Determine the [X, Y] coordinate at the center of the cell enclosing the given text.  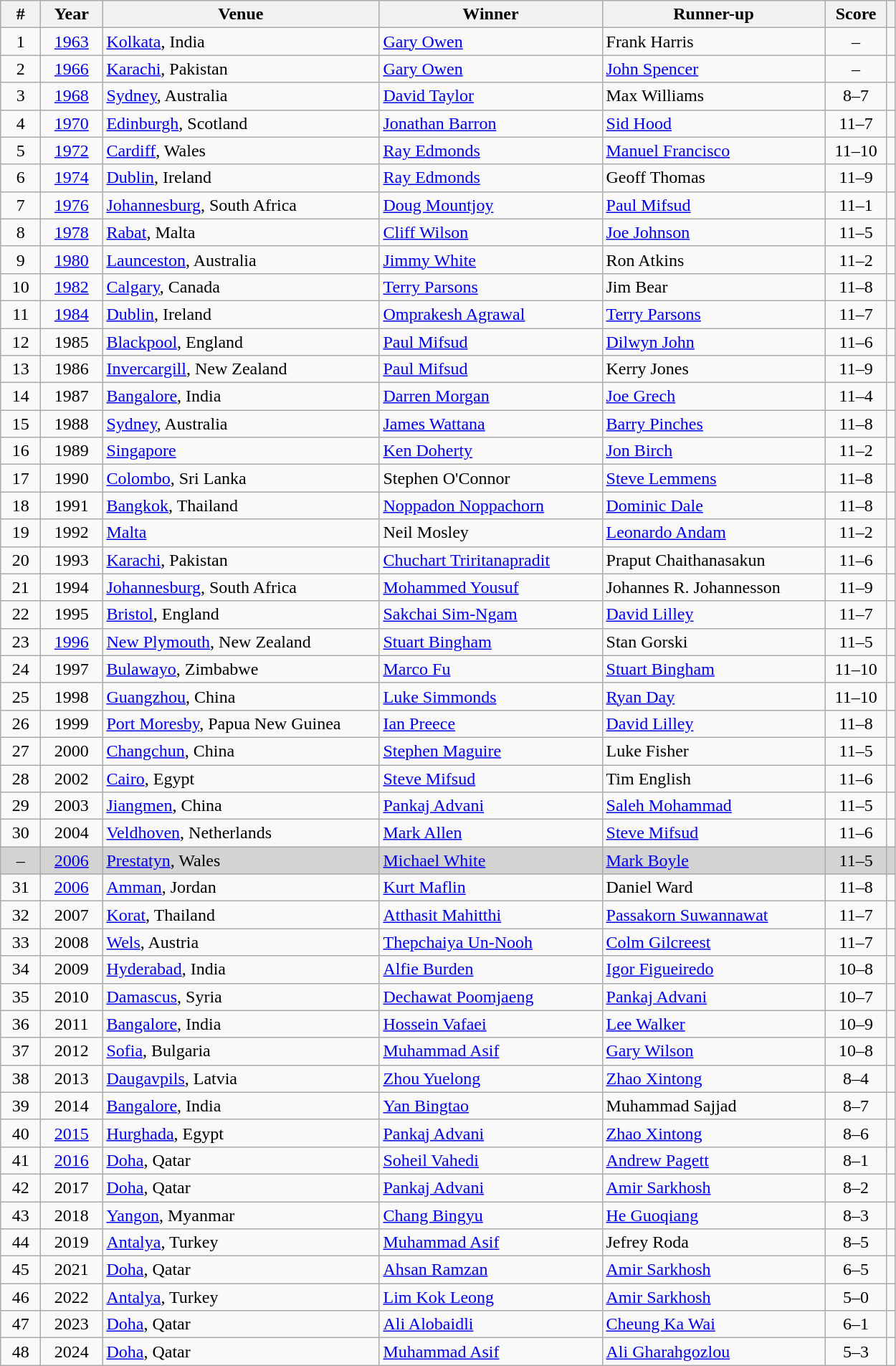
Chang Bingyu [490, 1215]
Kurt Maflin [490, 888]
Invercargill, New Zealand [241, 369]
Singapore [241, 451]
2019 [72, 1243]
John Spencer [714, 69]
Michael White [490, 860]
1980 [72, 260]
Kolkata, India [241, 42]
8–6 [856, 1133]
Praput Chaithanasakun [714, 560]
Cardiff, Wales [241, 151]
Ali Alobaidli [490, 1324]
Prestatyn, Wales [241, 860]
26 [21, 724]
2014 [72, 1106]
8–1 [856, 1160]
13 [21, 369]
36 [21, 1024]
1 [21, 42]
11–1 [856, 205]
Stephen Maguire [490, 751]
Joe Johnson [714, 232]
Sofia, Bulgaria [241, 1051]
1987 [72, 397]
44 [21, 1243]
2000 [72, 751]
Yangon, Myanmar [241, 1215]
Jim Bear [714, 287]
Rabat, Malta [241, 232]
2009 [72, 969]
1991 [72, 506]
46 [21, 1297]
Mark Allen [490, 833]
Dilwyn John [714, 342]
17 [21, 478]
Atthasit Mahitthi [490, 915]
33 [21, 942]
Frank Harris [714, 42]
35 [21, 997]
1988 [72, 424]
22 [21, 615]
20 [21, 560]
1993 [72, 560]
Ken Doherty [490, 451]
15 [21, 424]
1986 [72, 369]
Jimmy White [490, 260]
1992 [72, 533]
Year [72, 14]
Colombo, Sri Lanka [241, 478]
Daniel Ward [714, 888]
6–1 [856, 1324]
Veldhoven, Netherlands [241, 833]
1982 [72, 287]
Kerry Jones [714, 369]
31 [21, 888]
2003 [72, 806]
1968 [72, 96]
Manuel Francisco [714, 151]
41 [21, 1160]
2012 [72, 1051]
Thepchaiya Un-Nooh [490, 942]
Lim Kok Leong [490, 1297]
Omprakesh Agrawal [490, 314]
34 [21, 969]
Marco Fu [490, 669]
Ian Preece [490, 724]
1990 [72, 478]
Jonathan Barron [490, 123]
24 [21, 669]
29 [21, 806]
Yan Bingtao [490, 1106]
Muhammad Sajjad [714, 1106]
25 [21, 696]
Colm Gilcreest [714, 942]
3 [21, 96]
5–3 [856, 1352]
Dechawat Poomjaeng [490, 997]
2022 [72, 1297]
Steve Lemmens [714, 478]
Edinburgh, Scotland [241, 123]
Jefrey Roda [714, 1243]
45 [21, 1270]
1966 [72, 69]
Alfie Burden [490, 969]
Ryan Day [714, 696]
Saleh Mohammad [714, 806]
Calgary, Canada [241, 287]
Luke Simmonds [490, 696]
42 [21, 1187]
1963 [72, 42]
James Wattana [490, 424]
Stan Gorski [714, 642]
Soheil Vahedi [490, 1160]
2024 [72, 1352]
Launceston, Australia [241, 260]
16 [21, 451]
37 [21, 1051]
1996 [72, 642]
10 [21, 287]
2013 [72, 1078]
Runner-up [714, 14]
18 [21, 506]
2008 [72, 942]
Ron Atkins [714, 260]
1999 [72, 724]
9 [21, 260]
1976 [72, 205]
40 [21, 1133]
Port Moresby, Papua New Guinea [241, 724]
2010 [72, 997]
1972 [72, 151]
Guangzhou, China [241, 696]
Jiangmen, China [241, 806]
David Taylor [490, 96]
Daugavpils, Latvia [241, 1078]
8–5 [856, 1243]
Changchun, China [241, 751]
Johannes R. Johannesson [714, 587]
Cairo, Egypt [241, 778]
5 [21, 151]
1985 [72, 342]
12 [21, 342]
4 [21, 123]
1970 [72, 123]
Passakorn Suwannawat [714, 915]
6 [21, 178]
Bangkok, Thailand [241, 506]
He Guoqiang [714, 1215]
Geoff Thomas [714, 178]
2004 [72, 833]
Chuchart Triritanapradit [490, 560]
Hyderabad, India [241, 969]
5–0 [856, 1297]
11–4 [856, 397]
Stephen O'Connor [490, 478]
Hurghada, Egypt [241, 1133]
39 [21, 1106]
10–7 [856, 997]
Noppadon Noppachorn [490, 506]
2021 [72, 1270]
New Plymouth, New Zealand [241, 642]
2 [21, 69]
Jon Birch [714, 451]
14 [21, 397]
38 [21, 1078]
Wels, Austria [241, 942]
2011 [72, 1024]
Gary Wilson [714, 1051]
Amman, Jordan [241, 888]
Neil Mosley [490, 533]
2015 [72, 1133]
Malta [241, 533]
2002 [72, 778]
6–5 [856, 1270]
Ahsan Ramzan [490, 1270]
Blackpool, England [241, 342]
Joe Grech [714, 397]
Korat, Thailand [241, 915]
8–4 [856, 1078]
Tim English [714, 778]
48 [21, 1352]
Darren Morgan [490, 397]
Ali Gharahgozlou [714, 1352]
7 [21, 205]
2007 [72, 915]
32 [21, 915]
Barry Pinches [714, 424]
Damascus, Syria [241, 997]
Luke Fisher [714, 751]
1984 [72, 314]
1995 [72, 615]
1989 [72, 451]
Igor Figueiredo [714, 969]
11 [21, 314]
Hossein Vafaei [490, 1024]
Sakchai Sim-Ngam [490, 615]
# [21, 14]
43 [21, 1215]
21 [21, 587]
Lee Walker [714, 1024]
2016 [72, 1160]
Winner [490, 14]
Cliff Wilson [490, 232]
2018 [72, 1215]
Mohammed Yousuf [490, 587]
2017 [72, 1187]
1978 [72, 232]
Sid Hood [714, 123]
47 [21, 1324]
Bristol, England [241, 615]
10–9 [856, 1024]
2023 [72, 1324]
1994 [72, 587]
1998 [72, 696]
Zhou Yuelong [490, 1078]
Max Williams [714, 96]
1974 [72, 178]
23 [21, 642]
1997 [72, 669]
Doug Mountjoy [490, 205]
30 [21, 833]
Cheung Ka Wai [714, 1324]
Venue [241, 14]
8 [21, 232]
Score [856, 14]
Bulawayo, Zimbabwe [241, 669]
Dominic Dale [714, 506]
8–3 [856, 1215]
19 [21, 533]
27 [21, 751]
8–2 [856, 1187]
Leonardo Andam [714, 533]
28 [21, 778]
Andrew Pagett [714, 1160]
Mark Boyle [714, 860]
